Scan for the cell matching the given text and deliver its (x, y) coordinate at center. 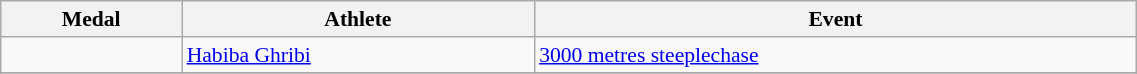
3000 metres steeplechase (836, 55)
Event (836, 19)
Medal (92, 19)
Athlete (358, 19)
Habiba Ghribi (358, 55)
